Search for the cell housing the specified text and yield its [X, Y] center coordinate. 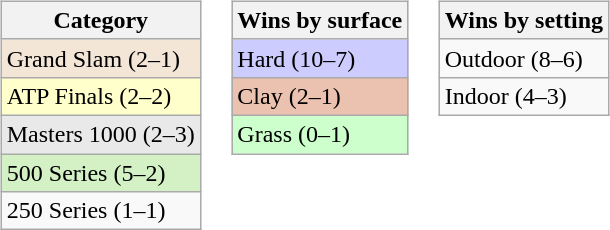
Grass (0–1) [320, 134]
Grand Slam (2–1) [100, 58]
Wins by setting [524, 20]
Wins by surface [320, 20]
Outdoor (8–6) [524, 58]
Clay (2–1) [320, 96]
Indoor (4–3) [524, 96]
500 Series (5–2) [100, 173]
Category [100, 20]
ATP Finals (2–2) [100, 96]
Masters 1000 (2–3) [100, 134]
250 Series (1–1) [100, 211]
Hard (10–7) [320, 58]
